Determine the (x, y) coordinate at the center of the cell enclosing the given text.  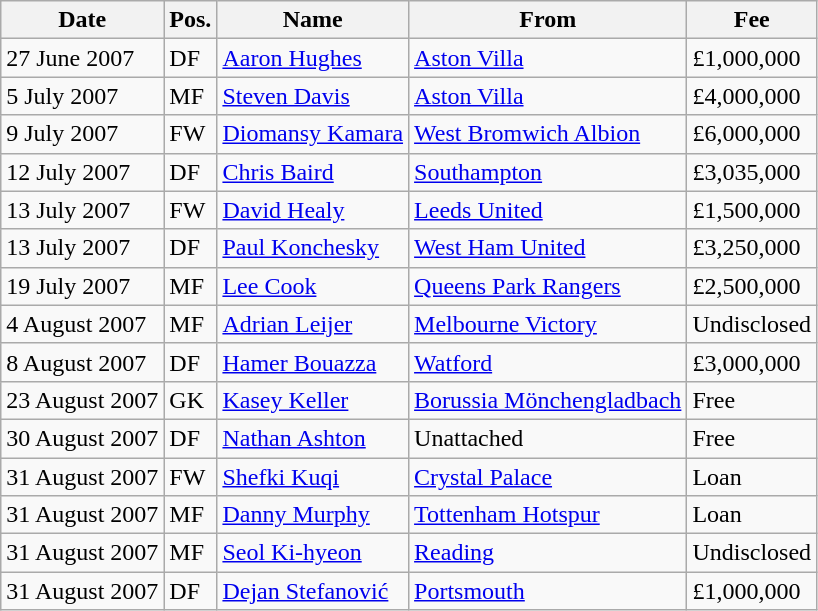
£1,500,000 (752, 210)
Crystal Palace (548, 477)
9 July 2007 (82, 134)
Nathan Ashton (313, 438)
Hamer Bouazza (313, 362)
Leeds United (548, 210)
Fee (752, 20)
Tottenham Hotspur (548, 515)
Portsmouth (548, 591)
Lee Cook (313, 286)
£4,000,000 (752, 96)
23 August 2007 (82, 400)
Borussia Mönchengladbach (548, 400)
27 June 2007 (82, 58)
Unattached (548, 438)
Paul Konchesky (313, 248)
12 July 2007 (82, 172)
Melbourne Victory (548, 324)
Dejan Stefanović (313, 591)
Diomansy Kamara (313, 134)
£3,250,000 (752, 248)
GK (190, 400)
Southampton (548, 172)
Adrian Leijer (313, 324)
£3,035,000 (752, 172)
Seol Ki-hyeon (313, 553)
£6,000,000 (752, 134)
£3,000,000 (752, 362)
West Bromwich Albion (548, 134)
West Ham United (548, 248)
8 August 2007 (82, 362)
30 August 2007 (82, 438)
Date (82, 20)
Steven Davis (313, 96)
Danny Murphy (313, 515)
£2,500,000 (752, 286)
5 July 2007 (82, 96)
Watford (548, 362)
From (548, 20)
Reading (548, 553)
David Healy (313, 210)
4 August 2007 (82, 324)
Name (313, 20)
Chris Baird (313, 172)
Aaron Hughes (313, 58)
19 July 2007 (82, 286)
Kasey Keller (313, 400)
Queens Park Rangers (548, 286)
Shefki Kuqi (313, 477)
Pos. (190, 20)
